Identify which cell holds the provided text, then report its [x, y] central coordinate. 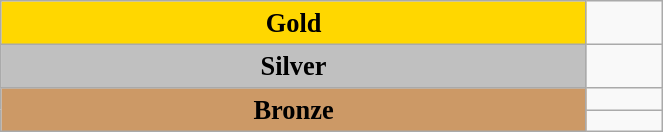
Bronze [294, 109]
Gold [294, 22]
Silver [294, 66]
